Scan for the cell matching the given text and deliver its [X, Y] coordinate at center. 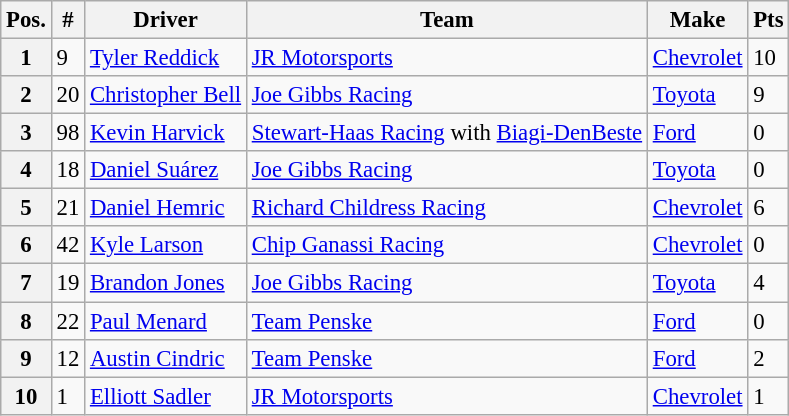
19 [68, 283]
8 [26, 321]
18 [68, 170]
5 [26, 208]
Richard Childress Racing [446, 208]
7 [26, 283]
21 [68, 208]
Kevin Harvick [166, 133]
22 [68, 321]
Pts [768, 20]
42 [68, 245]
Daniel Hemric [166, 208]
Driver [166, 20]
Kyle Larson [166, 245]
Stewart-Haas Racing with Biagi-DenBeste [446, 133]
Team [446, 20]
20 [68, 95]
Christopher Bell [166, 95]
Brandon Jones [166, 283]
Chip Ganassi Racing [446, 245]
Tyler Reddick [166, 58]
3 [26, 133]
Austin Cindric [166, 358]
Elliott Sadler [166, 396]
12 [68, 358]
# [68, 20]
Pos. [26, 20]
98 [68, 133]
Daniel Suárez [166, 170]
Paul Menard [166, 321]
Make [697, 20]
